Output the (x, y) coordinate of the center of the cell containing the given text.  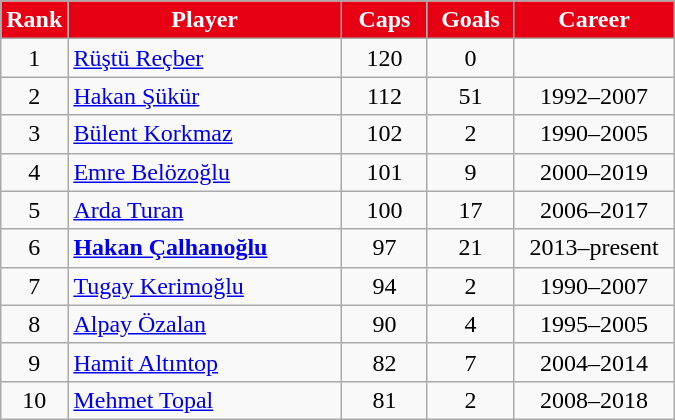
5 (34, 210)
Caps (384, 20)
1990–2007 (594, 286)
3 (34, 134)
120 (384, 58)
2004–2014 (594, 362)
Rüştü Reçber (205, 58)
Rank (34, 20)
Hamit Altıntop (205, 362)
1 (34, 58)
1992–2007 (594, 96)
Arda Turan (205, 210)
101 (384, 172)
94 (384, 286)
21 (470, 248)
6 (34, 248)
112 (384, 96)
Goals (470, 20)
Hakan Çalhanoğlu (205, 248)
Tugay Kerimoğlu (205, 286)
0 (470, 58)
51 (470, 96)
100 (384, 210)
1990–2005 (594, 134)
2006–2017 (594, 210)
2013–present (594, 248)
2008–2018 (594, 400)
2000–2019 (594, 172)
Mehmet Topal (205, 400)
97 (384, 248)
Emre Belözoğlu (205, 172)
Player (205, 20)
81 (384, 400)
82 (384, 362)
Career (594, 20)
Alpay Özalan (205, 324)
102 (384, 134)
1995–2005 (594, 324)
8 (34, 324)
Hakan Şükür (205, 96)
17 (470, 210)
10 (34, 400)
Bülent Korkmaz (205, 134)
90 (384, 324)
